Provide the [x, y] coordinate of the cell's center where the given text is located.  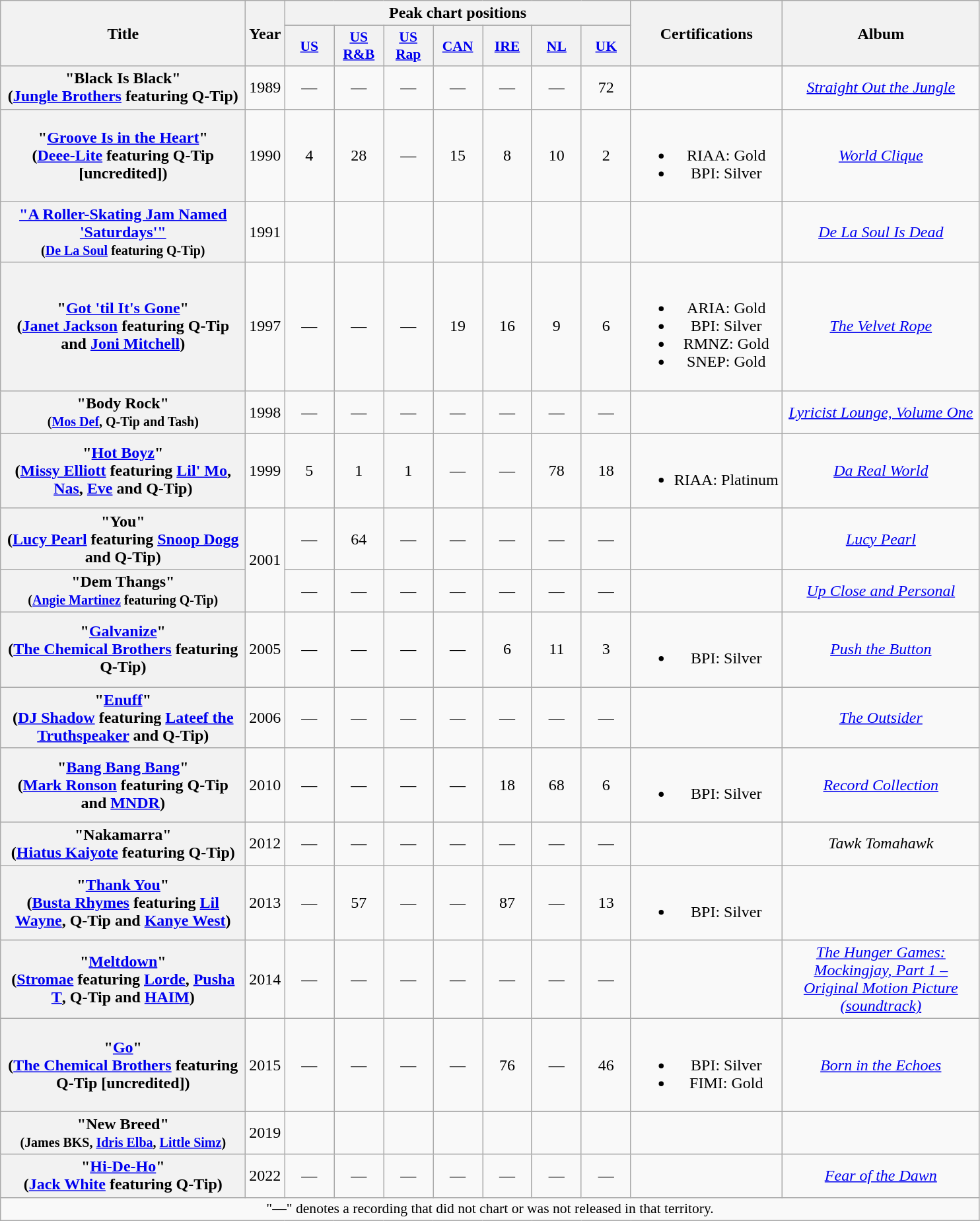
1997 [265, 326]
De La Soul Is Dead [881, 232]
1999 [265, 470]
1989 [265, 87]
64 [359, 538]
78 [556, 470]
2012 [265, 844]
16 [507, 326]
RIAA: Platinum [707, 470]
RIAA: GoldBPI: Silver [707, 155]
Born in the Echoes [881, 1065]
15 [458, 155]
2014 [265, 979]
76 [507, 1065]
"Meltdown"(Stromae featuring Lorde, Pusha T, Q-Tip and HAIM) [123, 979]
13 [606, 903]
2010 [265, 785]
The Hunger Games: Mockingjay, Part 1 – Original Motion Picture (soundtrack) [881, 979]
46 [606, 1065]
Certifications [707, 33]
2 [606, 155]
4 [309, 155]
Tawk Tomahawk [881, 844]
10 [556, 155]
"—" denotes a recording that did not chart or was not released in that territory. [490, 1209]
87 [507, 903]
19 [458, 326]
"Thank You"(Busta Rhymes featuring Lil Wayne, Q-Tip and Kanye West) [123, 903]
2022 [265, 1176]
Year [265, 33]
"Got 'til It's Gone"(Janet Jackson featuring Q-Tip and Joni Mitchell) [123, 326]
2019 [265, 1132]
CAN [458, 46]
8 [507, 155]
Title [123, 33]
57 [359, 903]
"Enuff"(DJ Shadow featuring Lateef the Truthspeaker and Q-Tip) [123, 718]
2001 [265, 560]
Up Close and Personal [881, 591]
1991 [265, 232]
28 [359, 155]
1990 [265, 155]
USRap [408, 46]
Da Real World [881, 470]
UK [606, 46]
"A Roller-Skating Jam Named 'Saturdays'"(De La Soul featuring Q-Tip) [123, 232]
NL [556, 46]
"You"(Lucy Pearl featuring Snoop Dogg and Q-Tip) [123, 538]
World Clique [881, 155]
US [309, 46]
2015 [265, 1065]
2013 [265, 903]
IRE [507, 46]
9 [556, 326]
Straight Out the Jungle [881, 87]
2006 [265, 718]
"Groove Is in the Heart"(Deee-Lite featuring Q-Tip [uncredited]) [123, 155]
"Go"(The Chemical Brothers featuring Q-Tip [uncredited]) [123, 1065]
11 [556, 649]
Fear of the Dawn [881, 1176]
ARIA: GoldBPI: SilverRMNZ: GoldSNEP: Gold [707, 326]
Push the Button [881, 649]
"Bang Bang Bang"(Mark Ronson featuring Q-Tip and MNDR) [123, 785]
5 [309, 470]
"Dem Thangs"(Angie Martinez featuring Q-Tip) [123, 591]
Lyricist Lounge, Volume One [881, 412]
"Hi-De-Ho"(Jack White featuring Q-Tip) [123, 1176]
"New Breed"(James BKS, Idris Elba, Little Simz) [123, 1132]
68 [556, 785]
"Hot Boyz"(Missy Elliott featuring Lil' Mo, Nas, Eve and Q-Tip) [123, 470]
72 [606, 87]
"Body Rock"(Mos Def, Q-Tip and Tash) [123, 412]
"Nakamarra"(Hiatus Kaiyote featuring Q-Tip) [123, 844]
1998 [265, 412]
Peak chart positions [458, 13]
Record Collection [881, 785]
The Outsider [881, 718]
Lucy Pearl [881, 538]
2005 [265, 649]
Album [881, 33]
"Black Is Black"(Jungle Brothers featuring Q-Tip) [123, 87]
BPI: SilverFIMI: Gold [707, 1065]
The Velvet Rope [881, 326]
"Galvanize"(The Chemical Brothers featuring Q-Tip) [123, 649]
3 [606, 649]
USR&B [359, 46]
